Locate the cell with the specified text and output its (x, y) center coordinate. 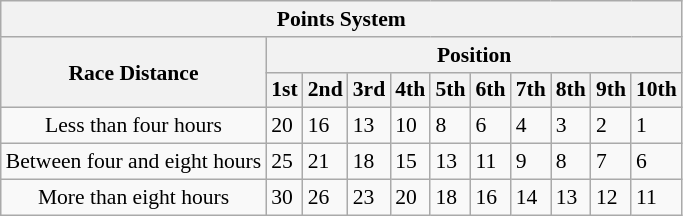
Less than four hours (134, 126)
21 (326, 162)
15 (410, 162)
1 (656, 126)
5th (450, 90)
Position (474, 55)
4th (410, 90)
25 (284, 162)
6th (490, 90)
30 (284, 197)
More than eight hours (134, 197)
10 (410, 126)
4 (531, 126)
9th (611, 90)
9 (531, 162)
10th (656, 90)
2nd (326, 90)
Race Distance (134, 72)
2 (611, 126)
23 (370, 197)
3 (571, 126)
Between four and eight hours (134, 162)
26 (326, 197)
3rd (370, 90)
7 (611, 162)
8th (571, 90)
Points System (342, 19)
7th (531, 90)
1st (284, 90)
12 (611, 197)
14 (531, 197)
